Return [x, y] of the center of cell containing provided text 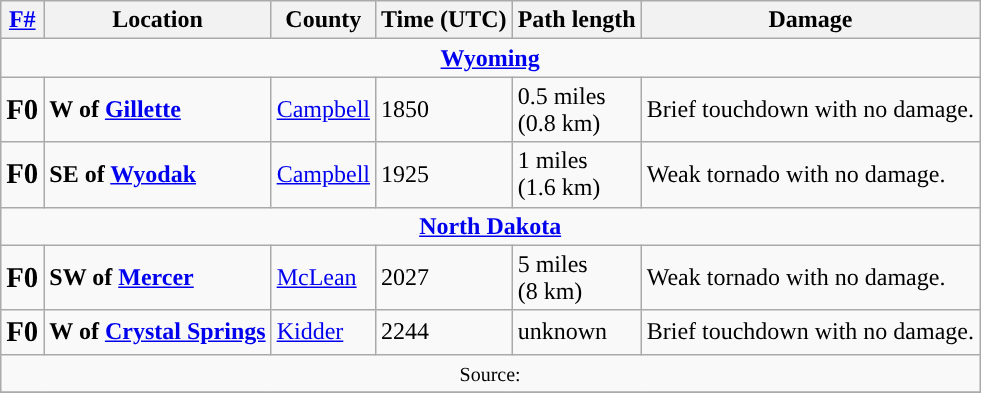
Path length [576, 20]
5 miles (8 km) [576, 278]
McLean [323, 278]
Damage [810, 20]
unknown [576, 332]
SW of Mercer [158, 278]
North Dakota [490, 226]
Source: [490, 373]
Kidder [323, 332]
Time (UTC) [444, 20]
1 miles (1.6 km) [576, 174]
1925 [444, 174]
F# [22, 20]
2244 [444, 332]
Location [158, 20]
W of Crystal Springs [158, 332]
Wyoming [490, 58]
2027 [444, 278]
W of Gillette [158, 110]
1850 [444, 110]
SE of Wyodak [158, 174]
0.5 miles (0.8 km) [576, 110]
County [323, 20]
